Identify which cell holds the provided text, then report its [X, Y] central coordinate. 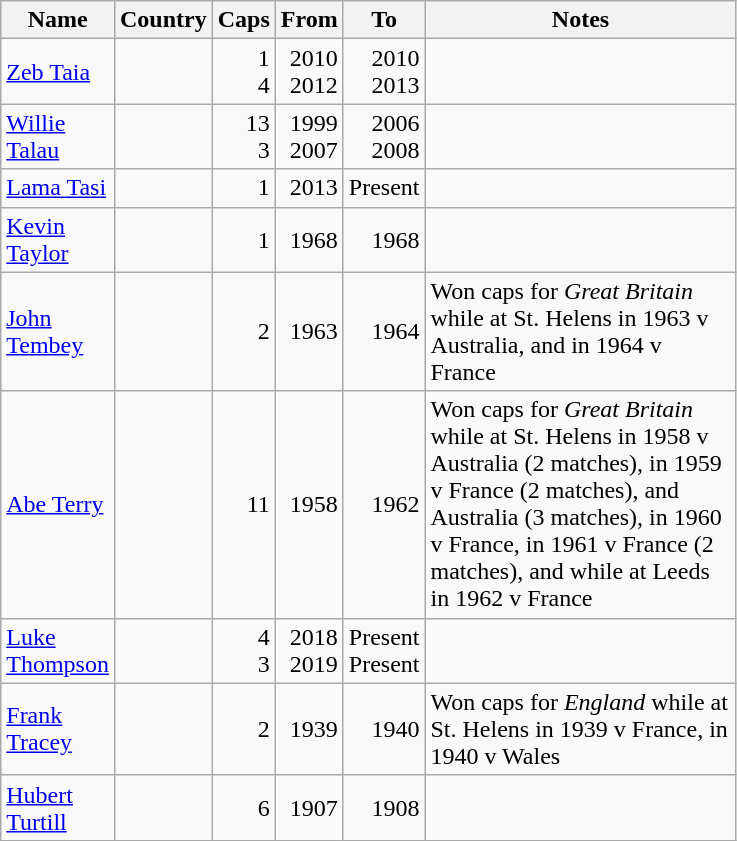
Name [58, 20]
19992007 [309, 136]
1964 [384, 332]
1962 [384, 504]
1908 [384, 808]
From [309, 20]
Kevin Taylor [58, 240]
Hubert Turtill [58, 808]
20102012 [309, 72]
Zeb Taia [58, 72]
1939 [309, 729]
14 [244, 72]
133 [244, 136]
John Tembey [58, 332]
1963 [309, 332]
6 [244, 808]
Caps [244, 20]
Luke Thompson [58, 650]
Frank Tracey [58, 729]
1907 [309, 808]
20062008 [384, 136]
Notes [580, 20]
PresentPresent [384, 650]
To [384, 20]
20182019 [309, 650]
20102013 [384, 72]
1958 [309, 504]
Present [384, 188]
Country [163, 20]
Abe Terry [58, 504]
43 [244, 650]
Willie Talau [58, 136]
Lama Tasi [58, 188]
1940 [384, 729]
11 [244, 504]
Won caps for England while at St. Helens in 1939 v France, in 1940 v Wales [580, 729]
2013 [309, 188]
Won caps for Great Britain while at St. Helens in 1963 v Australia, and in 1964 v France [580, 332]
